Return the [x, y] coordinate for the center point of the cell that contains the specified text.  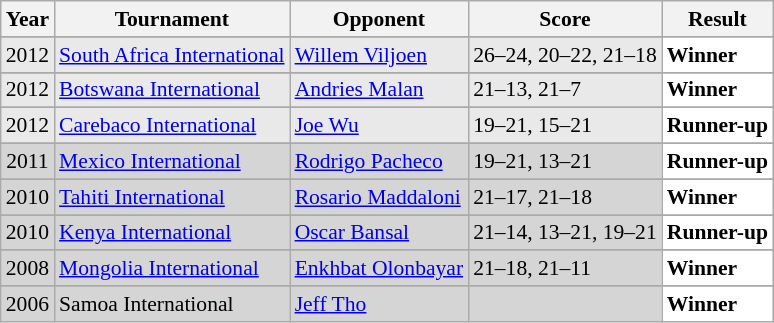
2006 [28, 304]
19–21, 15–21 [565, 126]
21–17, 21–18 [565, 197]
Mexico International [172, 162]
21–14, 13–21, 19–21 [565, 233]
Willem Viljoen [380, 55]
2011 [28, 162]
2008 [28, 269]
21–18, 21–11 [565, 269]
21–13, 21–7 [565, 90]
Tahiti International [172, 197]
Jeff Tho [380, 304]
Tournament [172, 19]
19–21, 13–21 [565, 162]
South Africa International [172, 55]
Andries Malan [380, 90]
Opponent [380, 19]
Rodrigo Pacheco [380, 162]
Score [565, 19]
26–24, 20–22, 21–18 [565, 55]
Year [28, 19]
Enkhbat Olonbayar [380, 269]
Result [718, 19]
Mongolia International [172, 269]
Carebaco International [172, 126]
Botswana International [172, 90]
Rosario Maddaloni [380, 197]
Joe Wu [380, 126]
Samoa International [172, 304]
Oscar Bansal [380, 233]
Kenya International [172, 233]
